Search for the cell housing the specified text and yield its (X, Y) center coordinate. 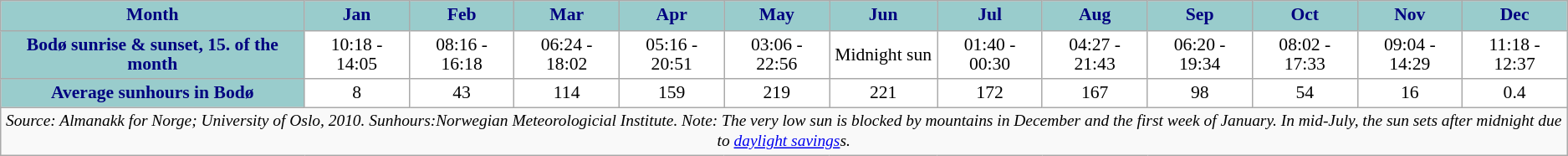
0.4 (1515, 93)
Month (152, 16)
Feb (462, 16)
219 (777, 93)
10:18 - 14:05 (357, 55)
06:20 - 19:34 (1200, 55)
Jan (357, 16)
08:16 - 16:18 (462, 55)
221 (883, 93)
Oct (1305, 16)
114 (567, 93)
167 (1095, 93)
06:24 - 18:02 (567, 55)
98 (1200, 93)
05:16 - 20:51 (672, 55)
Jul (990, 16)
04:27 - 21:43 (1095, 55)
16 (1410, 93)
Nov (1410, 16)
8 (357, 93)
54 (1305, 93)
01:40 - 00:30 (990, 55)
43 (462, 93)
Aug (1095, 16)
172 (990, 93)
09:04 - 14:29 (1410, 55)
08:02 - 17:33 (1305, 55)
Mar (567, 16)
03:06 - 22:56 (777, 55)
Average sunhours in Bodø (152, 93)
Apr (672, 16)
159 (672, 93)
11:18 - 12:37 (1515, 55)
Dec (1515, 16)
May (777, 16)
Bodø sunrise & sunset, 15. of the month (152, 55)
Midnight sun (883, 55)
Sep (1200, 16)
Jun (883, 16)
